Scan for the cell matching the given text and deliver its [X, Y] coordinate at center. 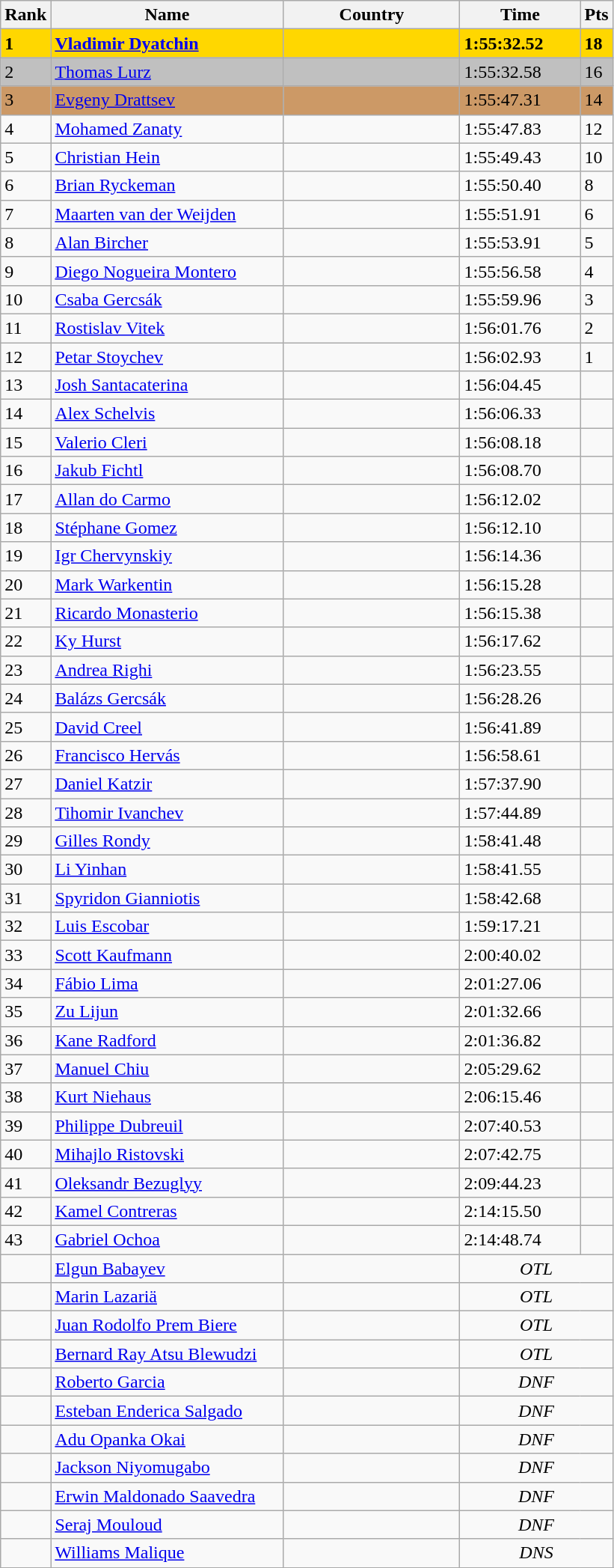
20 [25, 585]
Tihomir Ivanchev [168, 812]
Alex Schelvis [168, 414]
Stéphane Gomez [168, 528]
Marin Lazariä [168, 1297]
1:56:08.70 [521, 471]
Balázs Gercsák [168, 698]
Brian Ryckeman [168, 186]
Seraj Mouloud [168, 1525]
37 [25, 1069]
26 [25, 755]
2:09:44.23 [521, 1183]
Luis Escobar [168, 927]
Rank [25, 15]
1:56:08.18 [521, 442]
Spyridon Gianniotis [168, 898]
Time [521, 15]
19 [25, 556]
Fábio Lima [168, 983]
Jakub Fichtl [168, 471]
1:56:58.61 [521, 755]
Ricardo Monasterio [168, 613]
Scott Kaufmann [168, 955]
2:00:40.02 [521, 955]
38 [25, 1097]
Maarten van der Weijden [168, 214]
36 [25, 1040]
40 [25, 1154]
1:56:12.10 [521, 528]
Oleksandr Bezuglyy [168, 1183]
Kamel Contreras [168, 1211]
Pts [597, 15]
1:56:04.45 [521, 385]
DNS [536, 1553]
1:57:37.90 [521, 784]
1:56:15.28 [521, 585]
1:55:49.43 [521, 157]
Josh Santacaterina [168, 385]
25 [25, 727]
Mihajlo Ristovski [168, 1154]
Country [372, 15]
Evgeny Drattsev [168, 100]
1:55:56.58 [521, 271]
2:07:40.53 [521, 1126]
Manuel Chiu [168, 1069]
1:55:47.31 [521, 100]
Rostislav Vitek [168, 328]
41 [25, 1183]
1:56:41.89 [521, 727]
1:58:41.55 [521, 870]
Christian Hein [168, 157]
Name [168, 15]
Petar Stoychev [168, 357]
Gilles Rondy [168, 841]
7 [25, 214]
Vladimir Dyatchin [168, 43]
2:01:32.66 [521, 1012]
23 [25, 670]
9 [25, 271]
2:05:29.62 [521, 1069]
17 [25, 499]
Juan Rodolfo Prem Biere [168, 1326]
34 [25, 983]
13 [25, 385]
1:59:17.21 [521, 927]
Mark Warkentin [168, 585]
29 [25, 841]
2:14:48.74 [521, 1239]
Elgun Babayev [168, 1269]
Alan Bircher [168, 242]
1:56:15.38 [521, 613]
11 [25, 328]
2:07:42.75 [521, 1154]
Li Yinhan [168, 870]
David Creel [168, 727]
1:56:14.36 [521, 556]
1:55:51.91 [521, 214]
2:14:15.50 [521, 1211]
1:55:59.96 [521, 299]
Roberto Garcia [168, 1382]
Jackson Niyomugabo [168, 1468]
1:56:12.02 [521, 499]
1:56:06.33 [521, 414]
15 [25, 442]
32 [25, 927]
Bernard Ray Atsu Blewudzi [168, 1354]
Diego Nogueira Montero [168, 271]
1:58:42.68 [521, 898]
Kane Radford [168, 1040]
1:56:02.93 [521, 357]
24 [25, 698]
21 [25, 613]
Gabriel Ochoa [168, 1239]
22 [25, 641]
1:56:17.62 [521, 641]
30 [25, 870]
Csaba Gercsák [168, 299]
28 [25, 812]
Valerio Cleri [168, 442]
35 [25, 1012]
43 [25, 1239]
1:55:32.52 [521, 43]
1:55:53.91 [521, 242]
1:57:44.89 [521, 812]
1:58:41.48 [521, 841]
Thomas Lurz [168, 72]
27 [25, 784]
Igr Chervynskiy [168, 556]
Philippe Dubreuil [168, 1126]
31 [25, 898]
Esteban Enderica Salgado [168, 1411]
33 [25, 955]
1:55:47.83 [521, 129]
1:55:50.40 [521, 186]
Andrea Righi [168, 670]
Francisco Hervás [168, 755]
Adu Opanka Okai [168, 1439]
Kurt Niehaus [168, 1097]
1:56:28.26 [521, 698]
42 [25, 1211]
2:01:36.82 [521, 1040]
2:06:15.46 [521, 1097]
2:01:27.06 [521, 983]
Erwin Maldonado Saavedra [168, 1496]
Mohamed Zanaty [168, 129]
1:55:32.58 [521, 72]
Daniel Katzir [168, 784]
1:56:23.55 [521, 670]
Zu Lijun [168, 1012]
39 [25, 1126]
1:56:01.76 [521, 328]
Allan do Carmo [168, 499]
Williams Malique [168, 1553]
Ky Hurst [168, 641]
